From the cell containing the given text, extract its center point as [X, Y] coordinate. 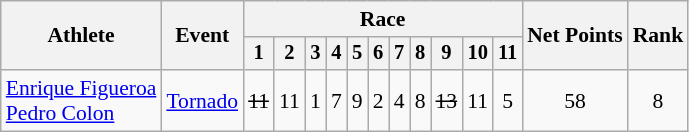
Enrique FigueroaPedro Colon [82, 100]
3 [316, 54]
Tornado [202, 100]
Rank [658, 36]
Race [382, 19]
6 [378, 54]
10 [478, 54]
58 [574, 100]
Event [202, 36]
13 [446, 100]
Athlete [82, 36]
Net Points [574, 36]
